Return [X, Y] of the center of cell containing provided text 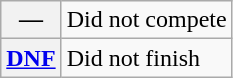
Did not compete [146, 20]
Did not finish [146, 58]
DNF [31, 58]
— [31, 20]
